Pinpoint the cell where the given text exists, returning its [x, y] midpoint coordinate. 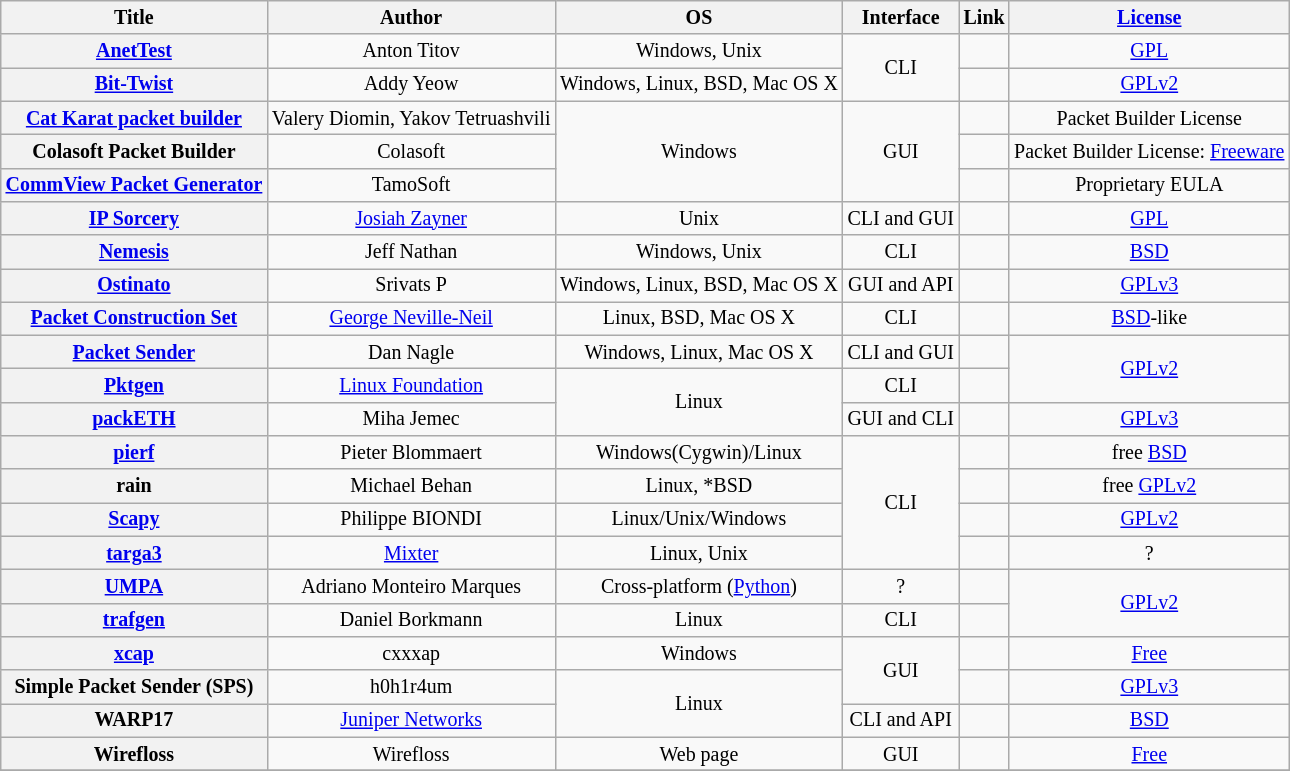
Link [984, 18]
Bit-Twist [134, 84]
Unix [698, 218]
Josiah Zayner [411, 218]
UMPA [134, 586]
Miha Jemec [411, 420]
IP Sorcery [134, 218]
Daniel Borkmann [411, 620]
Valery Diomin, Yakov Tetruashvili [411, 118]
GUI and CLI [901, 420]
Linux/Unix/Windows [698, 520]
Michael Behan [411, 486]
Interface [901, 18]
Windows(Cygwin)/Linux [698, 452]
GUI and API [901, 286]
targa3 [134, 554]
Cross-platform (Python) [698, 586]
Title [134, 18]
Packet Sender [134, 352]
Philippe BIONDI [411, 520]
xcap [134, 654]
BSD-like [1149, 318]
Ostinato [134, 286]
WARP17 [134, 720]
trafgen [134, 620]
rain [134, 486]
pierf [134, 452]
Colasoft Packet Builder [134, 152]
Addy Yeow [411, 84]
Author [411, 18]
Dan Nagle [411, 352]
Scapy [134, 520]
Simple Packet Sender (SPS) [134, 686]
Linux, *BSD [698, 486]
Packet Construction Set [134, 318]
cxxxap [411, 654]
Nemesis [134, 252]
Colasoft [411, 152]
CommView Packet Generator [134, 184]
Packet Builder License [1149, 118]
Anton Titov [411, 52]
Web page [698, 754]
free GPLv2 [1149, 486]
Adriano Monteiro Marques [411, 586]
CLI and API [901, 720]
George Neville-Neil [411, 318]
Mixter [411, 554]
Windows, Linux, Mac OS X [698, 352]
Linux Foundation [411, 386]
TamoSoft [411, 184]
h0h1r4um [411, 686]
Jeff Nathan [411, 252]
packETH [134, 420]
Linux, Unix [698, 554]
Linux, BSD, Mac OS X [698, 318]
Pieter Blommaert [411, 452]
free BSD [1149, 452]
Cat Karat packet builder [134, 118]
Packet Builder License: Freeware [1149, 152]
OS [698, 18]
Proprietary EULA [1149, 184]
Pktgen [134, 386]
License [1149, 18]
Juniper Networks [411, 720]
Srivats P [411, 286]
AnetTest [134, 52]
